Pinpoint the cell where the given text exists, returning its [x, y] midpoint coordinate. 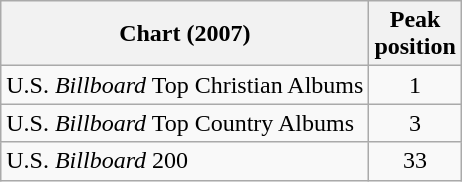
U.S. Billboard Top Christian Albums [185, 85]
3 [415, 123]
1 [415, 85]
33 [415, 161]
U.S. Billboard 200 [185, 161]
U.S. Billboard Top Country Albums [185, 123]
Peakposition [415, 34]
Chart (2007) [185, 34]
